Identify which cell holds the provided text, then report its [x, y] central coordinate. 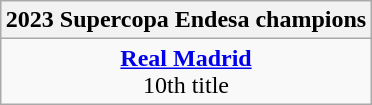
2023 Supercopa Endesa champions [186, 20]
Real Madrid10th title [186, 72]
